Pinpoint the cell where the given text exists, returning its (x, y) midpoint coordinate. 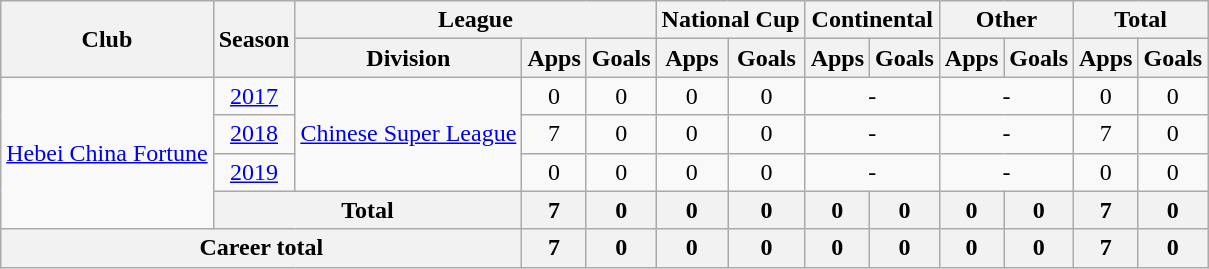
Hebei China Fortune (107, 153)
Continental (872, 20)
League (476, 20)
Chinese Super League (408, 134)
2017 (254, 96)
Season (254, 39)
National Cup (730, 20)
2019 (254, 172)
2018 (254, 134)
Other (1006, 20)
Division (408, 58)
Club (107, 39)
Career total (262, 248)
